Scan for the cell matching the given text and deliver its [X, Y] coordinate at center. 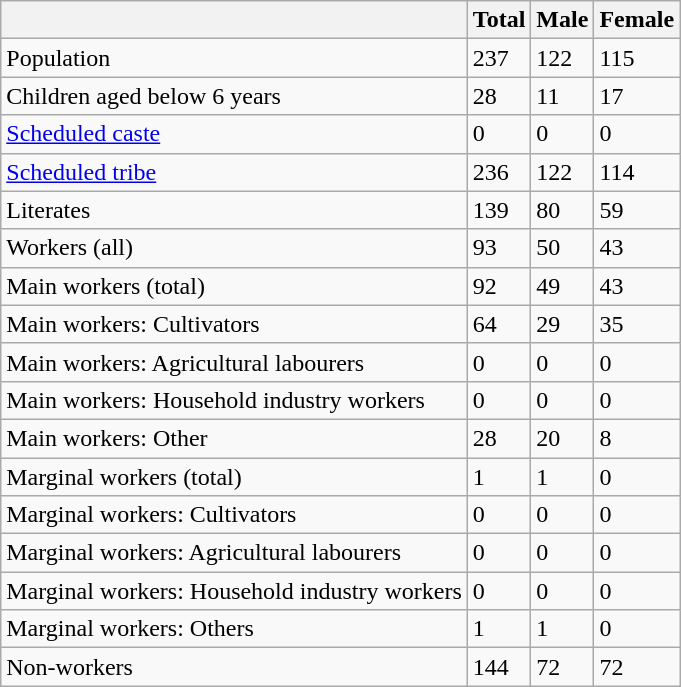
Main workers: Other [234, 438]
93 [499, 248]
Marginal workers: Agricultural labourers [234, 553]
Main workers (total) [234, 286]
Male [562, 20]
Marginal workers: Cultivators [234, 515]
Non-workers [234, 667]
115 [637, 58]
Total [499, 20]
Female [637, 20]
Main workers: Cultivators [234, 324]
144 [499, 667]
236 [499, 172]
50 [562, 248]
Workers (all) [234, 248]
Scheduled caste [234, 134]
237 [499, 58]
11 [562, 96]
49 [562, 286]
80 [562, 210]
Main workers: Agricultural labourers [234, 362]
59 [637, 210]
Population [234, 58]
Main workers: Household industry workers [234, 400]
Marginal workers: Household industry workers [234, 591]
8 [637, 438]
Literates [234, 210]
92 [499, 286]
29 [562, 324]
Marginal workers: Others [234, 629]
Scheduled tribe [234, 172]
114 [637, 172]
64 [499, 324]
139 [499, 210]
20 [562, 438]
Marginal workers (total) [234, 477]
17 [637, 96]
Children aged below 6 years [234, 96]
35 [637, 324]
